Scan for the cell matching the given text and deliver its [X, Y] coordinate at center. 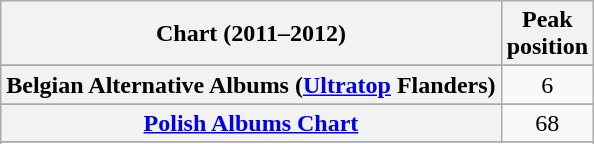
Chart (2011–2012) [251, 34]
6 [547, 85]
Polish Albums Chart [251, 123]
68 [547, 123]
Peakposition [547, 34]
Belgian Alternative Albums (Ultratop Flanders) [251, 85]
